Capture the cell that displays the provided text and extract its [x, y] central coordinate. 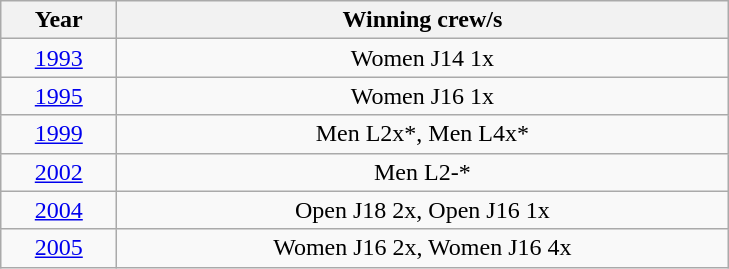
Women J16 2x, Women J16 4x [422, 248]
Men L2-* [422, 172]
2004 [59, 210]
Women J16 1x [422, 96]
Men L2x*, Men L4x* [422, 134]
Open J18 2x, Open J16 1x [422, 210]
1993 [59, 58]
Winning crew/s [422, 20]
1999 [59, 134]
Year [59, 20]
Women J14 1x [422, 58]
2002 [59, 172]
1995 [59, 96]
2005 [59, 248]
